Search for the cell housing the specified text and yield its [X, Y] center coordinate. 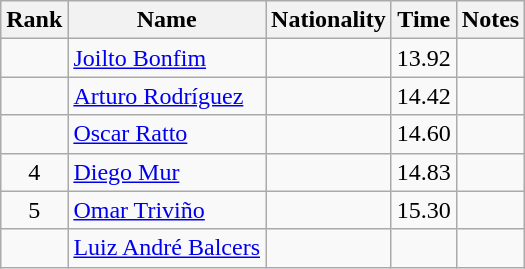
Omar Triviño [167, 210]
14.83 [424, 172]
Diego Mur [167, 172]
13.92 [424, 58]
Nationality [329, 20]
14.60 [424, 134]
Time [424, 20]
Luiz André Balcers [167, 248]
5 [34, 210]
Notes [490, 20]
Arturo Rodríguez [167, 96]
14.42 [424, 96]
4 [34, 172]
15.30 [424, 210]
Oscar Ratto [167, 134]
Rank [34, 20]
Name [167, 20]
Joilto Bonfim [167, 58]
